Scan for the cell matching the given text and deliver its (X, Y) coordinate at center. 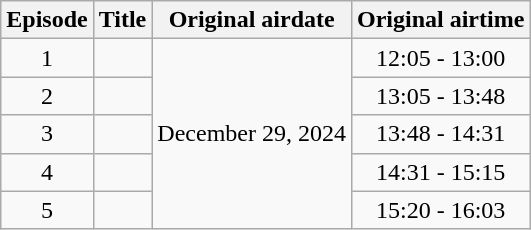
December 29, 2024 (252, 134)
Title (122, 20)
13:48 - 14:31 (440, 134)
Original airdate (252, 20)
12:05 - 13:00 (440, 58)
3 (47, 134)
2 (47, 96)
13:05 - 13:48 (440, 96)
15:20 - 16:03 (440, 210)
Episode (47, 20)
4 (47, 172)
1 (47, 58)
14:31 - 15:15 (440, 172)
5 (47, 210)
Original airtime (440, 20)
